Detect which cell encompasses the target text, then output its (x, y) center coordinate. 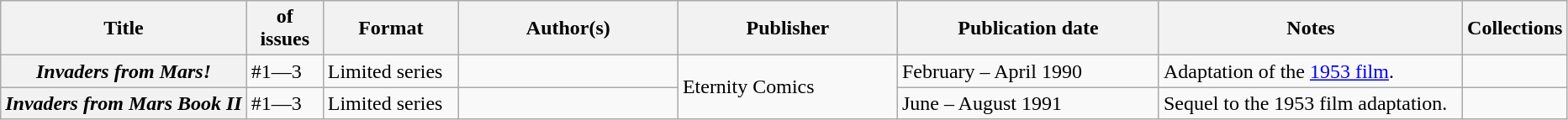
Invaders from Mars Book II (124, 103)
Title (124, 29)
Sequel to the 1953 film adaptation. (1310, 103)
Adaptation of the 1953 film. (1310, 71)
February – April 1990 (1027, 71)
Invaders from Mars! (124, 71)
Publication date (1027, 29)
Author(s) (568, 29)
Collections (1515, 29)
Format (390, 29)
Eternity Comics (787, 87)
Notes (1310, 29)
June – August 1991 (1027, 103)
of issues (284, 29)
Publisher (787, 29)
